For the text-containing cell, return its midpoint in (x, y) coordinate format. 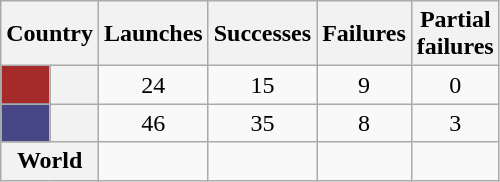
46 (153, 123)
3 (455, 123)
Failures (364, 34)
0 (455, 85)
15 (262, 85)
Successes (262, 34)
Launches (153, 34)
8 (364, 123)
Partialfailures (455, 34)
World (50, 161)
35 (262, 123)
24 (153, 85)
Country (50, 34)
9 (364, 85)
